Extract the (x, y) coordinate from the center of the cell holding the provided text.  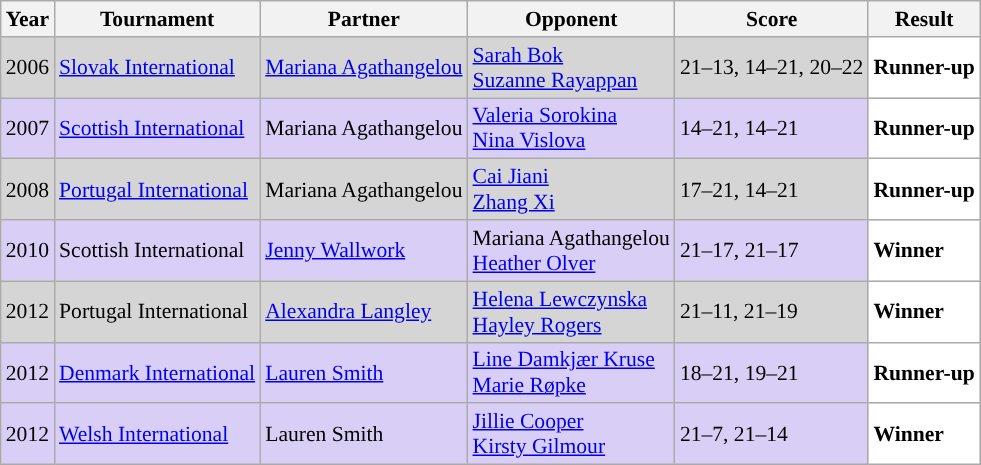
21–7, 21–14 (772, 434)
17–21, 14–21 (772, 190)
Valeria Sorokina Nina Vislova (572, 128)
Sarah Bok Suzanne Rayappan (572, 68)
2007 (28, 128)
Denmark International (157, 372)
Welsh International (157, 434)
Mariana Agathangelou Heather Olver (572, 250)
2006 (28, 68)
Score (772, 19)
21–11, 21–19 (772, 312)
Year (28, 19)
18–21, 19–21 (772, 372)
Opponent (572, 19)
Jenny Wallwork (364, 250)
21–17, 21–17 (772, 250)
Jillie Cooper Kirsty Gilmour (572, 434)
14–21, 14–21 (772, 128)
Alexandra Langley (364, 312)
Line Damkjær Kruse Marie Røpke (572, 372)
Helena Lewczynska Hayley Rogers (572, 312)
2010 (28, 250)
Result (924, 19)
Cai Jiani Zhang Xi (572, 190)
Slovak International (157, 68)
Tournament (157, 19)
2008 (28, 190)
21–13, 14–21, 20–22 (772, 68)
Partner (364, 19)
